Find where the given text appears and provide that cell's center as (X, Y) coordinate. 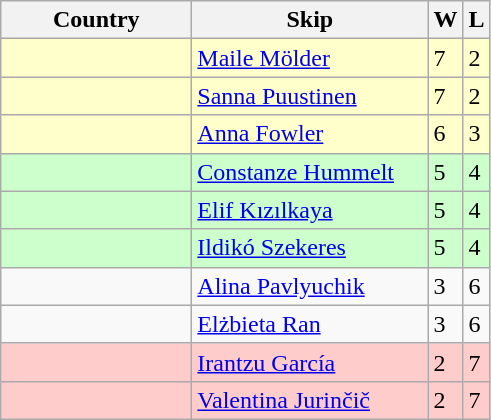
Constanze Hummelt (310, 172)
Sanna Puustinen (310, 96)
Valentina Jurinčič (310, 400)
Maile Mölder (310, 58)
Anna Fowler (310, 134)
Ildikó Szekeres (310, 248)
Irantzu García (310, 362)
Elżbieta Ran (310, 324)
Alina Pavlyuchik (310, 286)
L (476, 20)
Country (96, 20)
Skip (310, 20)
W (446, 20)
Elif Kızılkaya (310, 210)
